Provide the [x, y] coordinate of the cell's center where the given text is located.  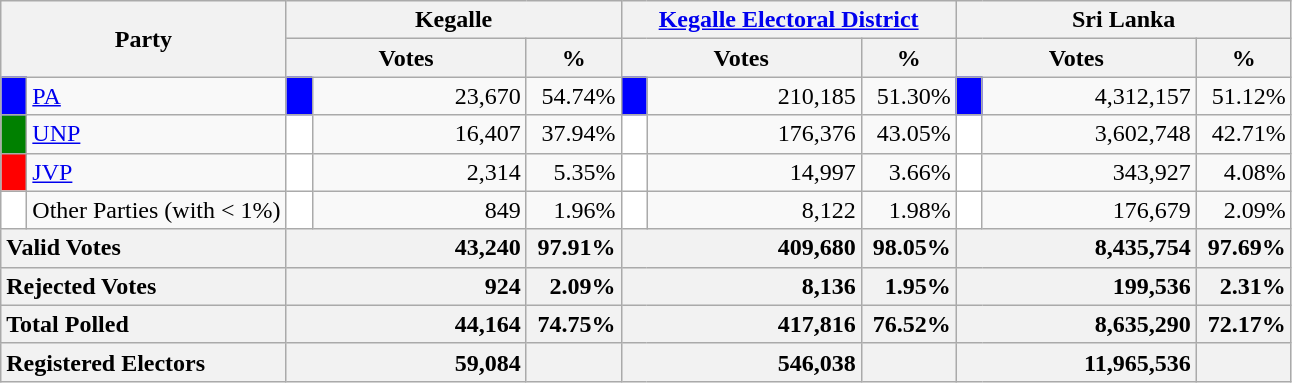
5.35% [574, 172]
42.71% [1244, 134]
176,376 [754, 134]
210,185 [754, 96]
54.74% [574, 96]
14,997 [754, 172]
4.08% [1244, 172]
417,816 [741, 324]
199,536 [1076, 286]
3,602,748 [1089, 134]
16,407 [419, 134]
72.17% [1244, 324]
8,635,290 [1076, 324]
8,435,754 [1076, 248]
2.31% [1244, 286]
2,314 [419, 172]
Other Parties (with < 1%) [156, 210]
Kegalle [454, 20]
409,680 [741, 248]
8,136 [741, 286]
23,670 [419, 96]
Party [144, 39]
1.98% [908, 210]
97.69% [1244, 248]
51.12% [1244, 96]
546,038 [741, 362]
UNP [156, 134]
43,240 [406, 248]
98.05% [908, 248]
343,927 [1089, 172]
1.96% [574, 210]
JVP [156, 172]
176,679 [1089, 210]
43.05% [908, 134]
51.30% [908, 96]
849 [419, 210]
76.52% [908, 324]
Rejected Votes [144, 286]
4,312,157 [1089, 96]
74.75% [574, 324]
Sri Lanka [1124, 20]
1.95% [908, 286]
8,122 [754, 210]
Total Polled [144, 324]
3.66% [908, 172]
59,084 [406, 362]
11,965,536 [1076, 362]
97.91% [574, 248]
44,164 [406, 324]
Kegalle Electoral District [788, 20]
37.94% [574, 134]
PA [156, 96]
924 [406, 286]
Valid Votes [144, 248]
Registered Electors [144, 362]
